Determine the [x, y] coordinate at the center of the cell enclosing the given text.  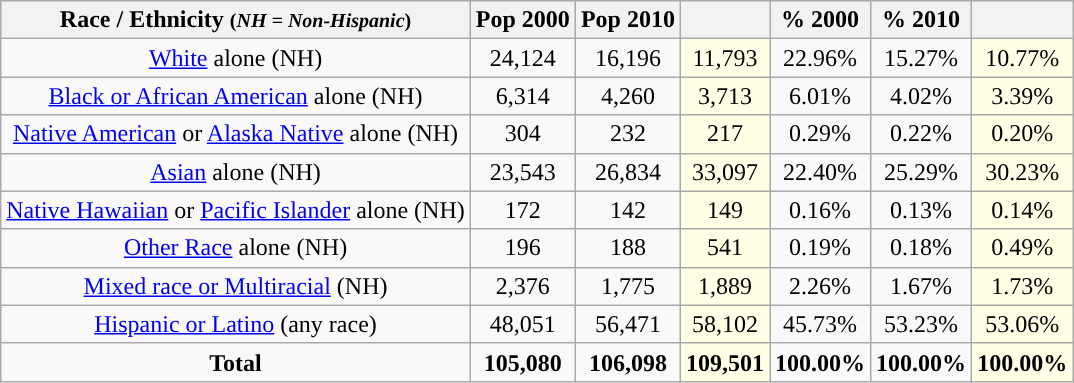
217 [724, 134]
30.23% [1022, 172]
541 [724, 248]
304 [522, 134]
1,775 [628, 286]
0.16% [820, 210]
% 2010 [922, 20]
1.73% [1022, 286]
53.23% [922, 324]
33,097 [724, 172]
22.96% [820, 58]
3.39% [1022, 96]
0.29% [820, 134]
0.20% [1022, 134]
23,543 [522, 172]
56,471 [628, 324]
48,051 [522, 324]
15.27% [922, 58]
Pop 2010 [628, 20]
0.18% [922, 248]
0.22% [922, 134]
26,834 [628, 172]
16,196 [628, 58]
142 [628, 210]
Black or African American alone (NH) [236, 96]
Race / Ethnicity (NH = Non-Hispanic) [236, 20]
0.13% [922, 210]
0.14% [1022, 210]
45.73% [820, 324]
0.19% [820, 248]
3,713 [724, 96]
Total [236, 362]
1,889 [724, 286]
White alone (NH) [236, 58]
232 [628, 134]
10.77% [1022, 58]
106,098 [628, 362]
Pop 2000 [522, 20]
0.49% [1022, 248]
25.29% [922, 172]
188 [628, 248]
22.40% [820, 172]
58,102 [724, 324]
2,376 [522, 286]
Hispanic or Latino (any race) [236, 324]
2.26% [820, 286]
4,260 [628, 96]
Native American or Alaska Native alone (NH) [236, 134]
149 [724, 210]
Native Hawaiian or Pacific Islander alone (NH) [236, 210]
53.06% [1022, 324]
24,124 [522, 58]
6.01% [820, 96]
Asian alone (NH) [236, 172]
Mixed race or Multiracial (NH) [236, 286]
109,501 [724, 362]
11,793 [724, 58]
196 [522, 248]
1.67% [922, 286]
105,080 [522, 362]
Other Race alone (NH) [236, 248]
172 [522, 210]
6,314 [522, 96]
% 2000 [820, 20]
4.02% [922, 96]
